Determine the [x, y] coordinate at the center of the cell enclosing the given text.  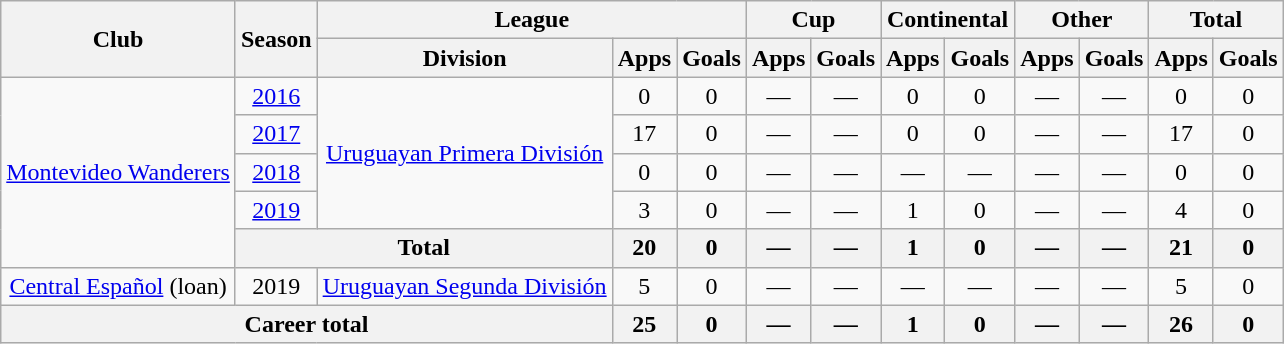
Uruguayan Primera División [464, 153]
Continental [948, 20]
Central Español (loan) [118, 286]
25 [644, 324]
Career total [306, 324]
Other [1082, 20]
2017 [276, 134]
Uruguayan Segunda División [464, 286]
League [532, 20]
Season [276, 39]
2018 [276, 172]
4 [1181, 210]
Cup [813, 20]
26 [1181, 324]
Division [464, 58]
20 [644, 248]
21 [1181, 248]
Club [118, 39]
3 [644, 210]
Montevideo Wanderers [118, 172]
2016 [276, 96]
